For the text-containing cell, return its midpoint in (X, Y) coordinate format. 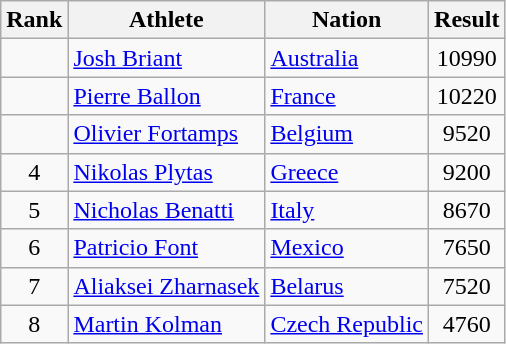
Belgium (347, 134)
4760 (467, 324)
Olivier Fortamps (166, 134)
France (347, 96)
Pierre Ballon (166, 96)
Greece (347, 172)
9200 (467, 172)
Aliaksei Zharnasek (166, 286)
Martin Kolman (166, 324)
9520 (467, 134)
Josh Briant (166, 58)
8 (34, 324)
Nation (347, 20)
8670 (467, 210)
7650 (467, 248)
Australia (347, 58)
Mexico (347, 248)
Athlete (166, 20)
4 (34, 172)
Rank (34, 20)
Patricio Font (166, 248)
Nicholas Benatti (166, 210)
10220 (467, 96)
Result (467, 20)
7 (34, 286)
6 (34, 248)
10990 (467, 58)
5 (34, 210)
Belarus (347, 286)
Nikolas Plytas (166, 172)
Italy (347, 210)
Czech Republic (347, 324)
7520 (467, 286)
